Find where the given text appears and provide that cell's center as [X, Y] coordinate. 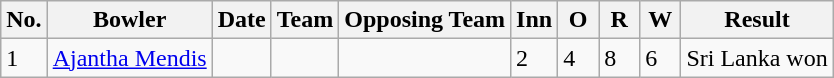
Bowler [130, 20]
1 [24, 58]
Date [242, 20]
R [620, 20]
6 [660, 58]
Inn [534, 20]
Sri Lanka won [757, 58]
2 [534, 58]
Opposing Team [425, 20]
No. [24, 20]
4 [578, 58]
Ajantha Mendis [130, 58]
Result [757, 20]
O [578, 20]
Team [305, 20]
8 [620, 58]
W [660, 20]
